Return (X, Y) of the center of cell containing provided text 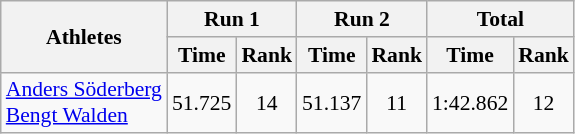
Athletes (84, 36)
Anders SöderbergBengt Walden (84, 102)
51.725 (202, 102)
51.137 (332, 102)
Total (500, 19)
Run 1 (232, 19)
1:42.862 (470, 102)
14 (266, 102)
Run 2 (362, 19)
12 (544, 102)
11 (396, 102)
